Output the [x, y] coordinate of the center of the cell containing the given text.  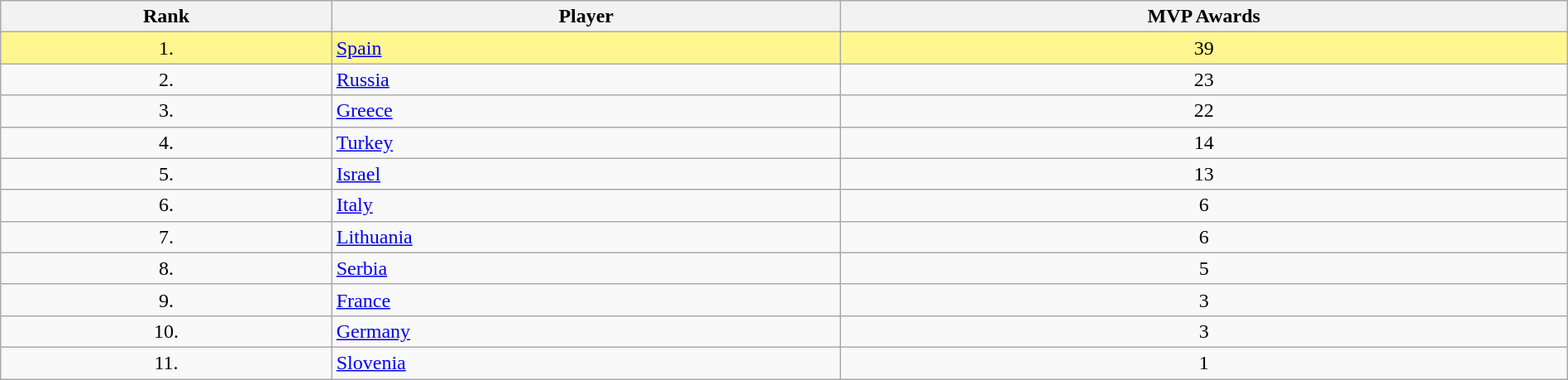
Russia [586, 79]
4. [166, 142]
1 [1204, 363]
9. [166, 300]
Turkey [586, 142]
6. [166, 205]
10. [166, 331]
Player [586, 17]
39 [1204, 48]
1. [166, 48]
Italy [586, 205]
Greece [586, 111]
13 [1204, 174]
Lithuania [586, 237]
Spain [586, 48]
8. [166, 268]
23 [1204, 79]
14 [1204, 142]
3. [166, 111]
Rank [166, 17]
2. [166, 79]
22 [1204, 111]
Germany [586, 331]
Israel [586, 174]
5 [1204, 268]
11. [166, 363]
MVP Awards [1204, 17]
Slovenia [586, 363]
France [586, 300]
Serbia [586, 268]
5. [166, 174]
7. [166, 237]
